Return [x, y] of the center of cell containing provided text 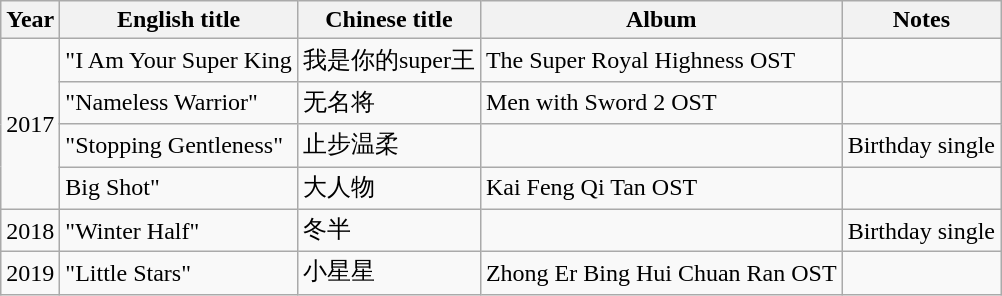
小星星 [388, 274]
冬半 [388, 230]
Big Shot" [179, 188]
无名将 [388, 102]
"Little Stars" [179, 274]
Men with Sword 2 OST [661, 102]
大人物 [388, 188]
"Winter Half" [179, 230]
Year [30, 20]
"I Am Your Super King [179, 60]
Notes [921, 20]
2018 [30, 230]
2017 [30, 124]
我是你的super王 [388, 60]
Kai Feng Qi Tan OST [661, 188]
"Nameless Warrior" [179, 102]
The Super Royal Highness OST [661, 60]
English title [179, 20]
"Stopping Gentleness" [179, 146]
Album [661, 20]
止步温柔 [388, 146]
Chinese title [388, 20]
Zhong Er Bing Hui Chuan Ran OST [661, 274]
2019 [30, 274]
